Pinpoint the cell where the given text exists, returning its (x, y) midpoint coordinate. 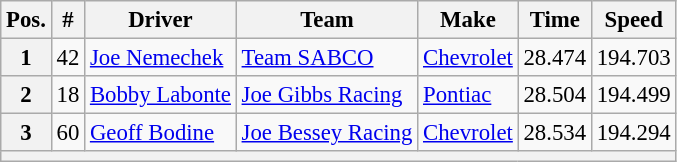
Geoff Bodine (161, 133)
28.504 (554, 95)
Bobby Labonte (161, 95)
Make (468, 20)
Pontiac (468, 95)
Pos. (26, 20)
Time (554, 20)
Joe Bessey Racing (326, 133)
18 (68, 95)
# (68, 20)
28.474 (554, 58)
Team (326, 20)
194.499 (634, 95)
194.703 (634, 58)
Speed (634, 20)
194.294 (634, 133)
28.534 (554, 133)
2 (26, 95)
Joe Nemechek (161, 58)
3 (26, 133)
Team SABCO (326, 58)
60 (68, 133)
Driver (161, 20)
42 (68, 58)
1 (26, 58)
Joe Gibbs Racing (326, 95)
